Determine the [x, y] coordinate at the center of the cell enclosing the given text.  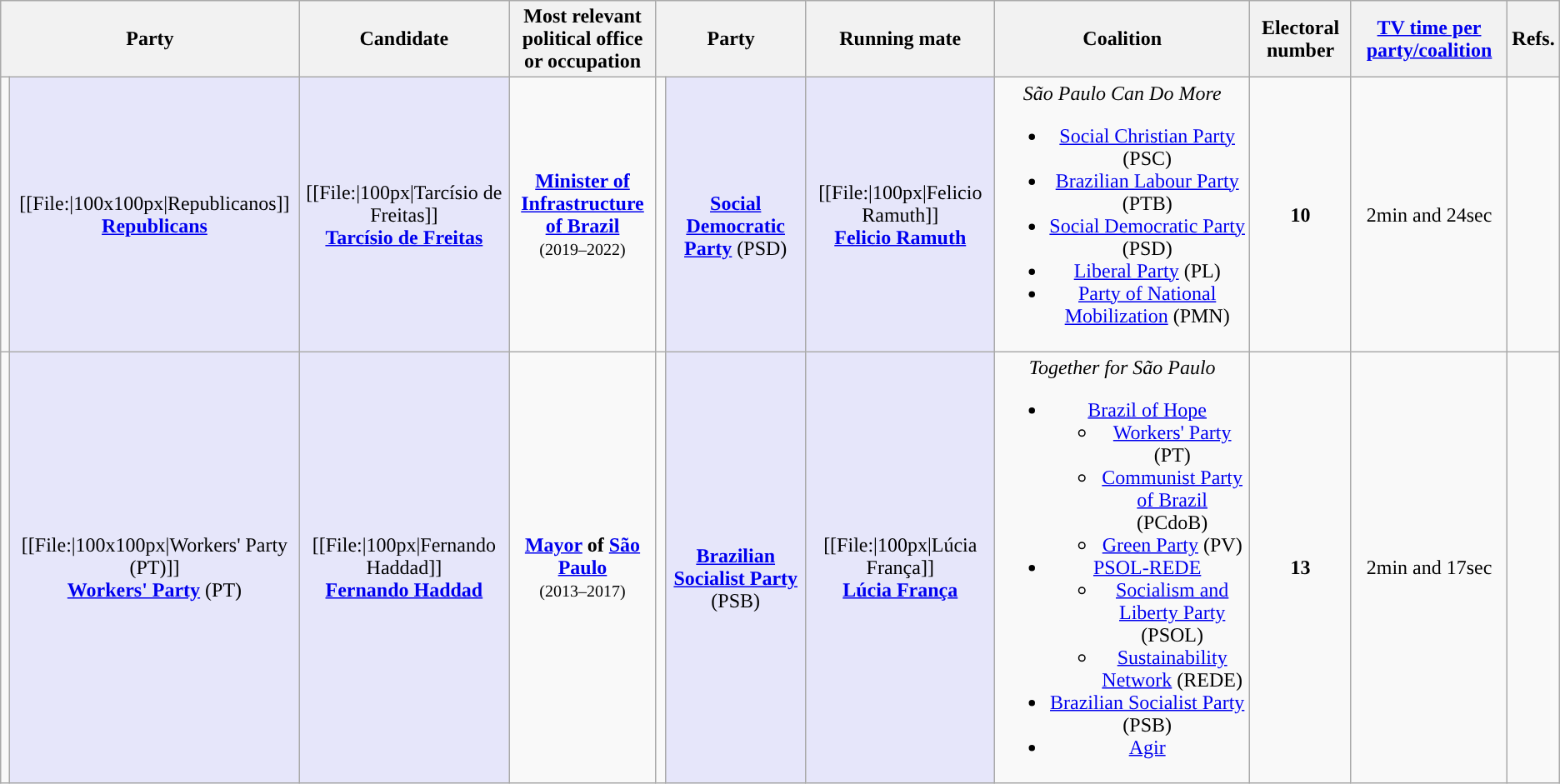
Most relevant political office or occupation [583, 39]
13 [1301, 567]
[[File:|100px|Tarcísio de Freitas]]Tarcísio de Freitas [403, 215]
2min and 17sec [1428, 567]
Candidate [403, 39]
Electoral number [1301, 39]
Refs. [1533, 39]
Minister of Infrastructure of Brazil(2019–2022) [583, 215]
Coalition [1122, 39]
[[File:|100px|Felicio Ramuth]] Felicio Ramuth [900, 215]
Mayor of São Paulo(2013–2017) [583, 567]
10 [1301, 215]
Brazilian Socialist Party (PSB) [735, 567]
[[File:|100px|Lúcia França]]Lúcia França [900, 567]
[[File:|100x100px|Republicanos]]Republicans [155, 215]
[[File:|100px|Fernando Haddad]]Fernando Haddad [403, 567]
Running mate [900, 39]
Social Democratic Party (PSD) [735, 215]
[[File:|100x100px|Workers' Party (PT)]]Workers' Party (PT) [155, 567]
TV time per party/coalition [1428, 39]
2min and 24sec [1428, 215]
